Scan for the cell matching the given text and deliver its (X, Y) coordinate at center. 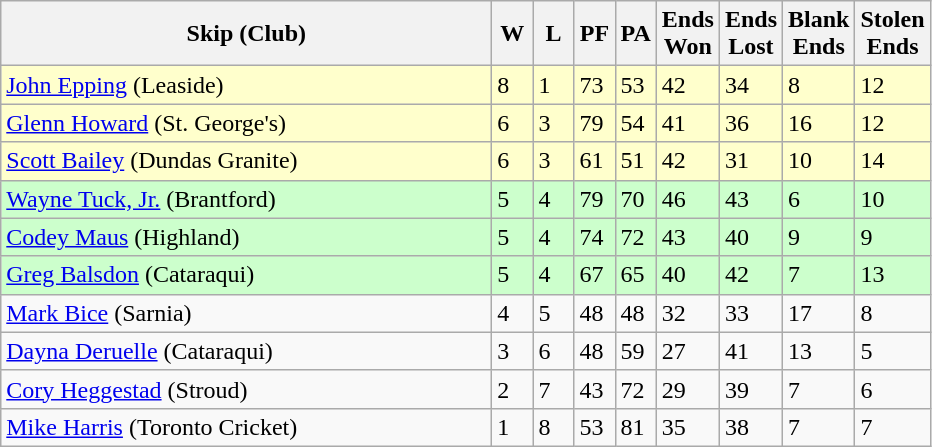
35 (688, 427)
38 (750, 427)
Codey Maus (Highland) (246, 237)
70 (636, 199)
17 (819, 313)
46 (688, 199)
Wayne Tuck, Jr. (Brantford) (246, 199)
Ends Won (688, 34)
61 (594, 161)
65 (636, 275)
Blank Ends (819, 34)
2 (512, 389)
81 (636, 427)
27 (688, 351)
Mike Harris (Toronto Cricket) (246, 427)
73 (594, 85)
Glenn Howard (St. George's) (246, 123)
W (512, 34)
29 (688, 389)
Skip (Club) (246, 34)
Dayna Deruelle (Cataraqui) (246, 351)
Scott Bailey (Dundas Granite) (246, 161)
39 (750, 389)
Stolen Ends (892, 34)
36 (750, 123)
Ends Lost (750, 34)
59 (636, 351)
John Epping (Leaside) (246, 85)
Mark Bice (Sarnia) (246, 313)
51 (636, 161)
Greg Balsdon (Cataraqui) (246, 275)
Cory Heggestad (Stroud) (246, 389)
PF (594, 34)
74 (594, 237)
33 (750, 313)
32 (688, 313)
34 (750, 85)
14 (892, 161)
PA (636, 34)
54 (636, 123)
31 (750, 161)
67 (594, 275)
16 (819, 123)
L (554, 34)
